Locate the cell with the specified text and output its (x, y) center coordinate. 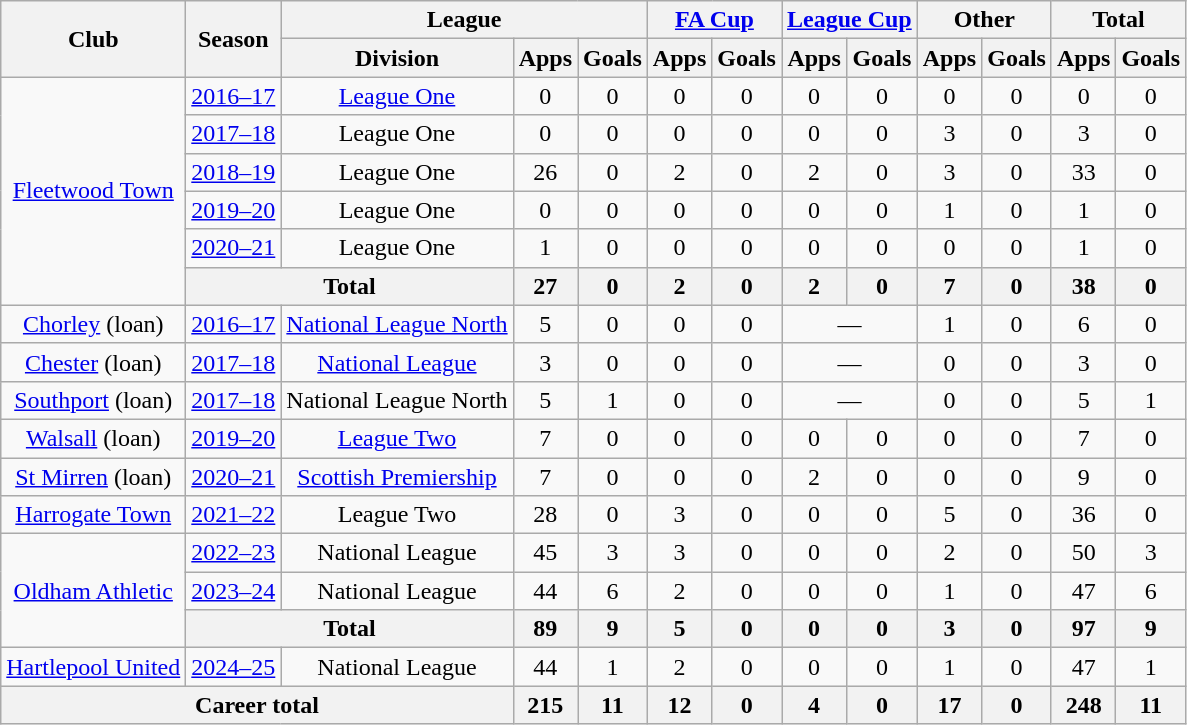
2018–19 (234, 172)
Scottish Premiership (397, 477)
Walsall (loan) (94, 438)
33 (1083, 172)
Club (94, 39)
17 (949, 705)
12 (679, 705)
2023–24 (234, 591)
Career total (257, 705)
38 (1083, 286)
Division (397, 58)
26 (545, 172)
League (464, 20)
97 (1083, 629)
248 (1083, 705)
215 (545, 705)
50 (1083, 553)
Harrogate Town (94, 515)
4 (814, 705)
FA Cup (714, 20)
Oldham Athletic (94, 591)
28 (545, 515)
Southport (loan) (94, 400)
St Mirren (loan) (94, 477)
Fleetwood Town (94, 191)
2022–23 (234, 553)
27 (545, 286)
Other (984, 20)
89 (545, 629)
45 (545, 553)
Hartlepool United (94, 667)
Chorley (loan) (94, 324)
2021–22 (234, 515)
Season (234, 39)
36 (1083, 515)
League Cup (850, 20)
Chester (loan) (94, 362)
2024–25 (234, 667)
